Search for the cell housing the specified text and yield its (X, Y) center coordinate. 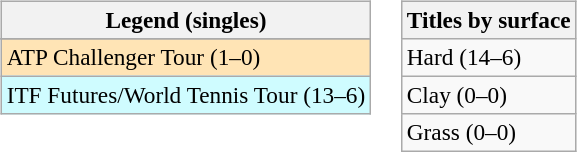
ATP Challenger Tour (1–0) (186, 57)
Legend (singles) (186, 20)
Grass (0–0) (488, 133)
Hard (14–6) (488, 57)
Clay (0–0) (488, 95)
ITF Futures/World Tennis Tour (13–6) (186, 95)
Titles by surface (488, 20)
